Identify which cell holds the provided text, then report its (x, y) central coordinate. 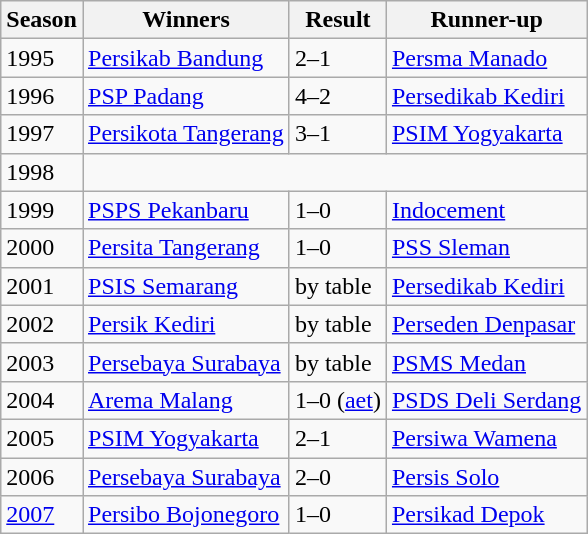
PSDS Deli Serdang (486, 400)
2007 (42, 515)
2002 (42, 324)
Runner-up (486, 20)
Arema Malang (186, 400)
2006 (42, 477)
1998 (42, 172)
Indocement (486, 210)
PSS Sleman (486, 248)
Persikab Bandung (186, 58)
2004 (42, 400)
1–0 (aet) (338, 400)
2000 (42, 248)
2001 (42, 286)
Winners (186, 20)
1999 (42, 210)
Season (42, 20)
2005 (42, 438)
Persikota Tangerang (186, 134)
Perseden Denpasar (486, 324)
Persis Solo (486, 477)
3–1 (338, 134)
PSIS Semarang (186, 286)
1995 (42, 58)
Persiwa Wamena (486, 438)
Result (338, 20)
Persita Tangerang (186, 248)
Persik Kediri (186, 324)
PSMS Medan (486, 362)
1997 (42, 134)
PSPS Pekanbaru (186, 210)
2–0 (338, 477)
Persikad Depok (486, 515)
2003 (42, 362)
PSP Padang (186, 96)
Persibo Bojonegoro (186, 515)
Persma Manado (486, 58)
1996 (42, 96)
4–2 (338, 96)
